Search for the cell housing the specified text and yield its [x, y] center coordinate. 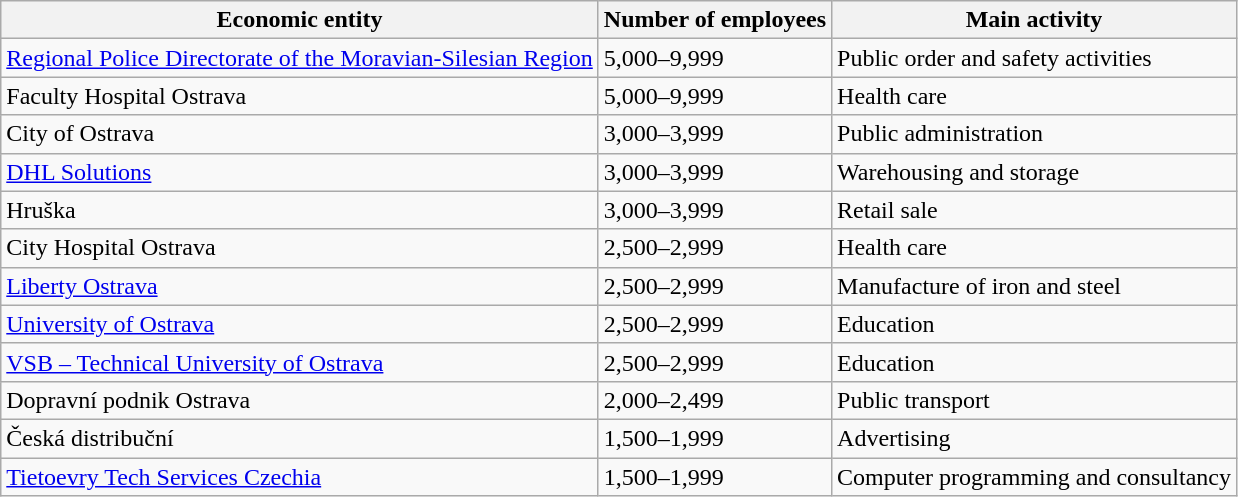
DHL Solutions [300, 172]
Manufacture of iron and steel [1034, 286]
Warehousing and storage [1034, 172]
Economic entity [300, 20]
VSB – Technical University of Ostrava [300, 362]
Public transport [1034, 400]
Retail sale [1034, 210]
Public order and safety activities [1034, 58]
Computer programming and consultancy [1034, 477]
City Hospital Ostrava [300, 248]
Public administration [1034, 134]
University of Ostrava [300, 324]
Hruška [300, 210]
Česká distribuční [300, 438]
Liberty Ostrava [300, 286]
Dopravní podnik Ostrava [300, 400]
Regional Police Directorate of the Moravian-Silesian Region [300, 58]
2,000–2,499 [714, 400]
Advertising [1034, 438]
Number of employees [714, 20]
Tietoevry Tech Services Czechia [300, 477]
Main activity [1034, 20]
City of Ostrava [300, 134]
Faculty Hospital Ostrava [300, 96]
